Scan for the cell matching the given text and deliver its (X, Y) coordinate at center. 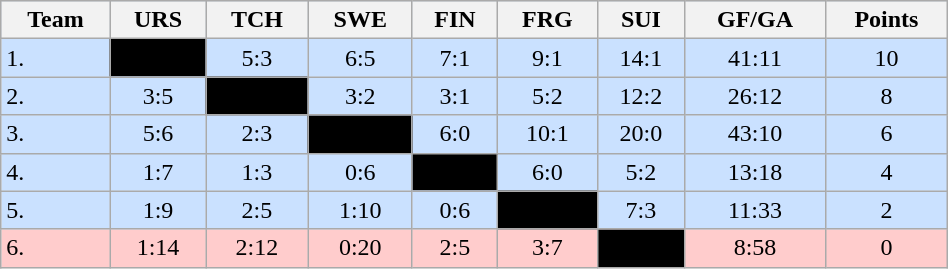
1:3 (257, 172)
TCH (257, 20)
6. (56, 248)
8 (887, 96)
6 (887, 134)
5:6 (158, 134)
20:0 (640, 134)
SWE (360, 20)
8:58 (754, 248)
4 (887, 172)
14:1 (640, 58)
5. (56, 210)
3:2 (360, 96)
2 (887, 210)
13:18 (754, 172)
URS (158, 20)
Points (887, 20)
FIN (454, 20)
FRG (547, 20)
1:7 (158, 172)
0 (887, 248)
1:14 (158, 248)
2:3 (257, 134)
9:1 (547, 58)
SUI (640, 20)
11:33 (754, 210)
2. (56, 96)
5:3 (257, 58)
43:10 (754, 134)
GF/GA (754, 20)
3:5 (158, 96)
6:5 (360, 58)
10:1 (547, 134)
1:10 (360, 210)
7:1 (454, 58)
12:2 (640, 96)
10 (887, 58)
3. (56, 134)
41:11 (754, 58)
2:12 (257, 248)
26:12 (754, 96)
3:1 (454, 96)
3:7 (547, 248)
1:9 (158, 210)
Team (56, 20)
7:3 (640, 210)
4. (56, 172)
1. (56, 58)
0:20 (360, 248)
